Search for the cell housing the specified text and yield its [x, y] center coordinate. 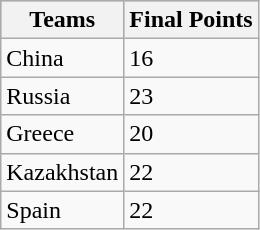
16 [191, 58]
Spain [62, 210]
China [62, 58]
Russia [62, 96]
23 [191, 96]
Teams [62, 20]
Greece [62, 134]
Kazakhstan [62, 172]
20 [191, 134]
Final Points [191, 20]
